Return (x, y) of the center of cell containing provided text 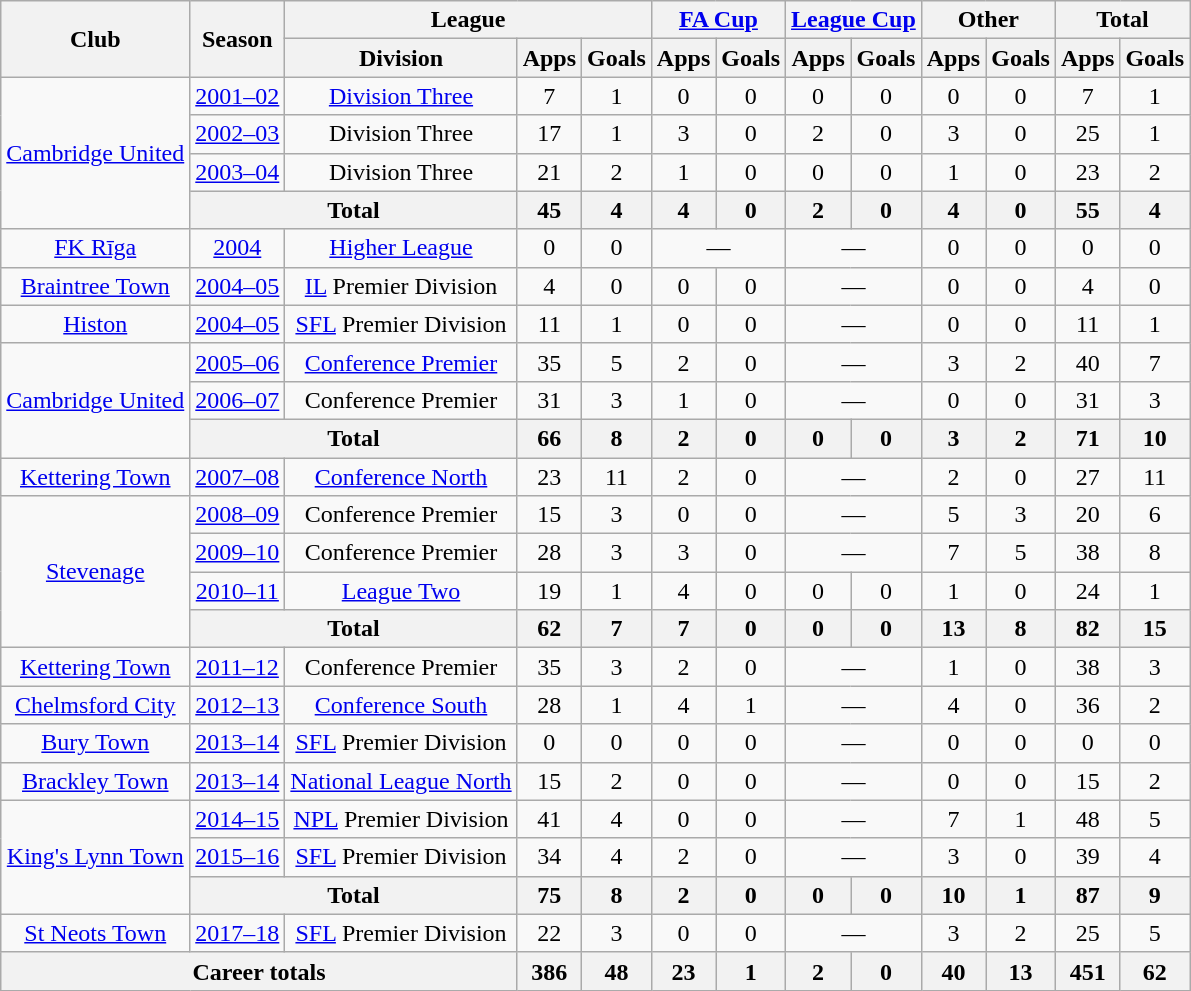
2012–13 (238, 705)
Bury Town (96, 743)
24 (1087, 591)
39 (1087, 857)
King's Lynn Town (96, 857)
League (468, 20)
Brackley Town (96, 781)
Conference North (401, 477)
2008–09 (238, 515)
Other (988, 20)
71 (1087, 438)
386 (549, 971)
17 (549, 134)
36 (1087, 705)
9 (1155, 895)
IL Premier Division (401, 286)
87 (1087, 895)
2010–11 (238, 591)
FA Cup (718, 20)
2011–12 (238, 667)
2017–18 (238, 933)
2009–10 (238, 553)
34 (549, 857)
6 (1155, 515)
27 (1087, 477)
2006–07 (238, 400)
National League North (401, 781)
St Neots Town (96, 933)
20 (1087, 515)
Braintree Town (96, 286)
2001–02 (238, 96)
2014–15 (238, 819)
Stevenage (96, 572)
41 (549, 819)
Higher League (401, 248)
NPL Premier Division (401, 819)
2003–04 (238, 172)
66 (549, 438)
451 (1087, 971)
Club (96, 39)
League Cup (854, 20)
Career totals (259, 971)
2007–08 (238, 477)
2005–06 (238, 362)
2002–03 (238, 134)
Season (238, 39)
19 (549, 591)
2004 (238, 248)
Conference South (401, 705)
Chelmsford City (96, 705)
75 (549, 895)
55 (1087, 210)
League Two (401, 591)
Histon (96, 324)
FK Rīga (96, 248)
2015–16 (238, 857)
Division (401, 58)
21 (549, 172)
22 (549, 933)
45 (549, 210)
82 (1087, 629)
